Find where the given text appears and provide that cell's center as [x, y] coordinate. 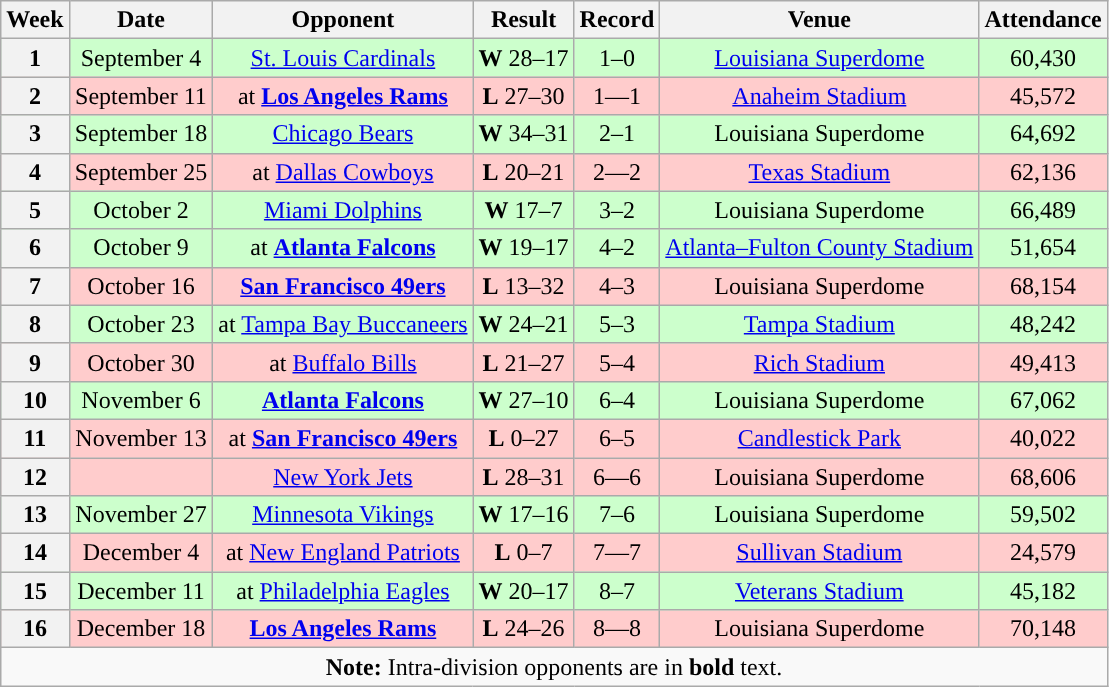
at Dallas Cowboys [343, 172]
60,430 [1043, 58]
2—2 [617, 172]
6 [35, 248]
3–2 [617, 210]
67,062 [1043, 400]
7 [35, 286]
W 19–17 [524, 248]
December 18 [141, 629]
7—7 [617, 553]
L 20–21 [524, 172]
November 13 [141, 438]
Anaheim Stadium [820, 96]
16 [35, 629]
Date [141, 20]
October 16 [141, 286]
2–1 [617, 134]
W 27–10 [524, 400]
Record [617, 20]
Los Angeles Rams [343, 629]
at Atlanta Falcons [343, 248]
at Philadelphia Eagles [343, 591]
4 [35, 172]
10 [35, 400]
48,242 [1043, 324]
Week [35, 20]
September 25 [141, 172]
W 34–31 [524, 134]
at Los Angeles Rams [343, 96]
W 24–21 [524, 324]
5 [35, 210]
September 18 [141, 134]
68,154 [1043, 286]
1—1 [617, 96]
Opponent [343, 20]
October 30 [141, 362]
October 2 [141, 210]
8 [35, 324]
November 6 [141, 400]
2 [35, 96]
15 [35, 591]
New York Jets [343, 477]
at Tampa Bay Buccaneers [343, 324]
5–4 [617, 362]
Venue [820, 20]
59,502 [1043, 515]
San Francisco 49ers [343, 286]
St. Louis Cardinals [343, 58]
1–0 [617, 58]
14 [35, 553]
40,022 [1043, 438]
8–7 [617, 591]
12 [35, 477]
December 4 [141, 553]
Sullivan Stadium [820, 553]
45,572 [1043, 96]
Candlestick Park [820, 438]
W 20–17 [524, 591]
Atlanta–Fulton County Stadium [820, 248]
Rich Stadium [820, 362]
W 28–17 [524, 58]
Minnesota Vikings [343, 515]
W 17–7 [524, 210]
70,148 [1043, 629]
December 11 [141, 591]
L 0–7 [524, 553]
at New England Patriots [343, 553]
Chicago Bears [343, 134]
6–5 [617, 438]
24,579 [1043, 553]
October 9 [141, 248]
Veterans Stadium [820, 591]
66,489 [1043, 210]
1 [35, 58]
5–3 [617, 324]
7–6 [617, 515]
Note: Intra-division opponents are in bold text. [554, 667]
W 17–16 [524, 515]
6—6 [617, 477]
Atlanta Falcons [343, 400]
at Buffalo Bills [343, 362]
Result [524, 20]
8—8 [617, 629]
Texas Stadium [820, 172]
49,413 [1043, 362]
Tampa Stadium [820, 324]
9 [35, 362]
November 27 [141, 515]
3 [35, 134]
September 4 [141, 58]
4–2 [617, 248]
Miami Dolphins [343, 210]
51,654 [1043, 248]
4–3 [617, 286]
62,136 [1043, 172]
L 0–27 [524, 438]
L 27–30 [524, 96]
L 21–27 [524, 362]
Attendance [1043, 20]
L 13–32 [524, 286]
6–4 [617, 400]
11 [35, 438]
L 24–26 [524, 629]
45,182 [1043, 591]
L 28–31 [524, 477]
64,692 [1043, 134]
September 11 [141, 96]
October 23 [141, 324]
at San Francisco 49ers [343, 438]
68,606 [1043, 477]
13 [35, 515]
